Pinpoint the cell where the given text exists, returning its (x, y) midpoint coordinate. 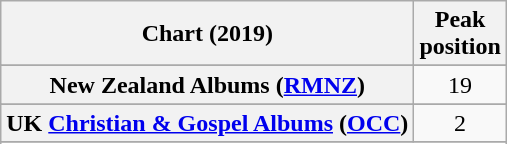
19 (460, 85)
New Zealand Albums (RMNZ) (208, 85)
UK Christian & Gospel Albums (OCC) (208, 123)
Peakposition (460, 34)
Chart (2019) (208, 34)
2 (460, 123)
